Return [X, Y] of the center of cell containing provided text 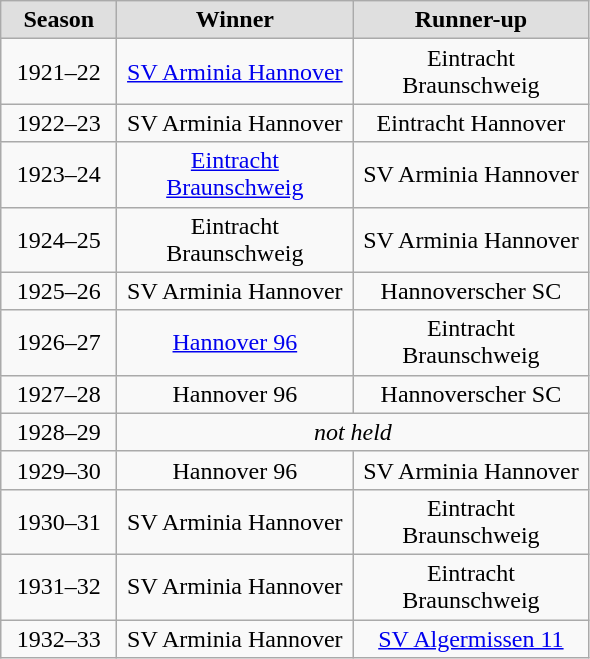
1922–23 [59, 123]
1932–33 [59, 639]
1921–22 [59, 72]
not held [353, 432]
Runner-up [471, 20]
Winner [235, 20]
1931–32 [59, 586]
1927–28 [59, 394]
1929–30 [59, 470]
1925–26 [59, 291]
1930–31 [59, 522]
SV Algermissen 11 [471, 639]
1928–29 [59, 432]
Eintracht Hannover [471, 123]
1923–24 [59, 174]
1926–27 [59, 342]
Season [59, 20]
1924–25 [59, 240]
